Return (X, Y) of the center of cell containing provided text 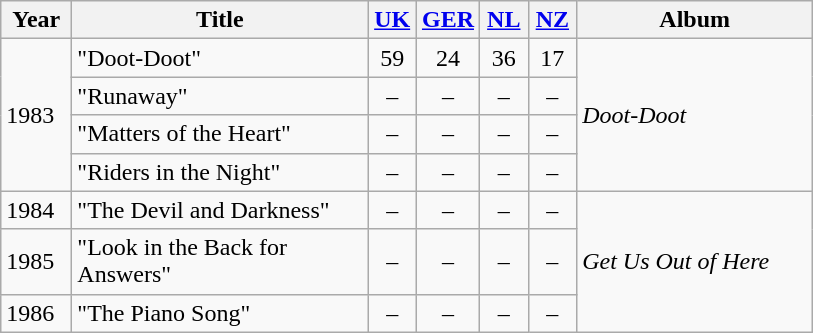
Doot-Doot (695, 115)
Title (220, 20)
1983 (36, 115)
"Runaway" (220, 96)
"Look in the Back for Answers" (220, 262)
"Riders in the Night" (220, 172)
NZ (552, 20)
59 (392, 58)
Year (36, 20)
"The Devil and Darkness" (220, 210)
"Doot-Doot" (220, 58)
24 (448, 58)
"Matters of the Heart" (220, 134)
1985 (36, 262)
"The Piano Song" (220, 313)
17 (552, 58)
NL (504, 20)
1986 (36, 313)
Get Us Out of Here (695, 262)
Album (695, 20)
36 (504, 58)
UK (392, 20)
GER (448, 20)
1984 (36, 210)
